Extract the [X, Y] coordinate from the center of the cell holding the provided text.  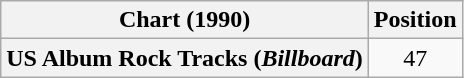
US Album Rock Tracks (Billboard) [185, 58]
Position [415, 20]
Chart (1990) [185, 20]
47 [415, 58]
